Extract the [X, Y] coordinate from the center of the cell holding the provided text.  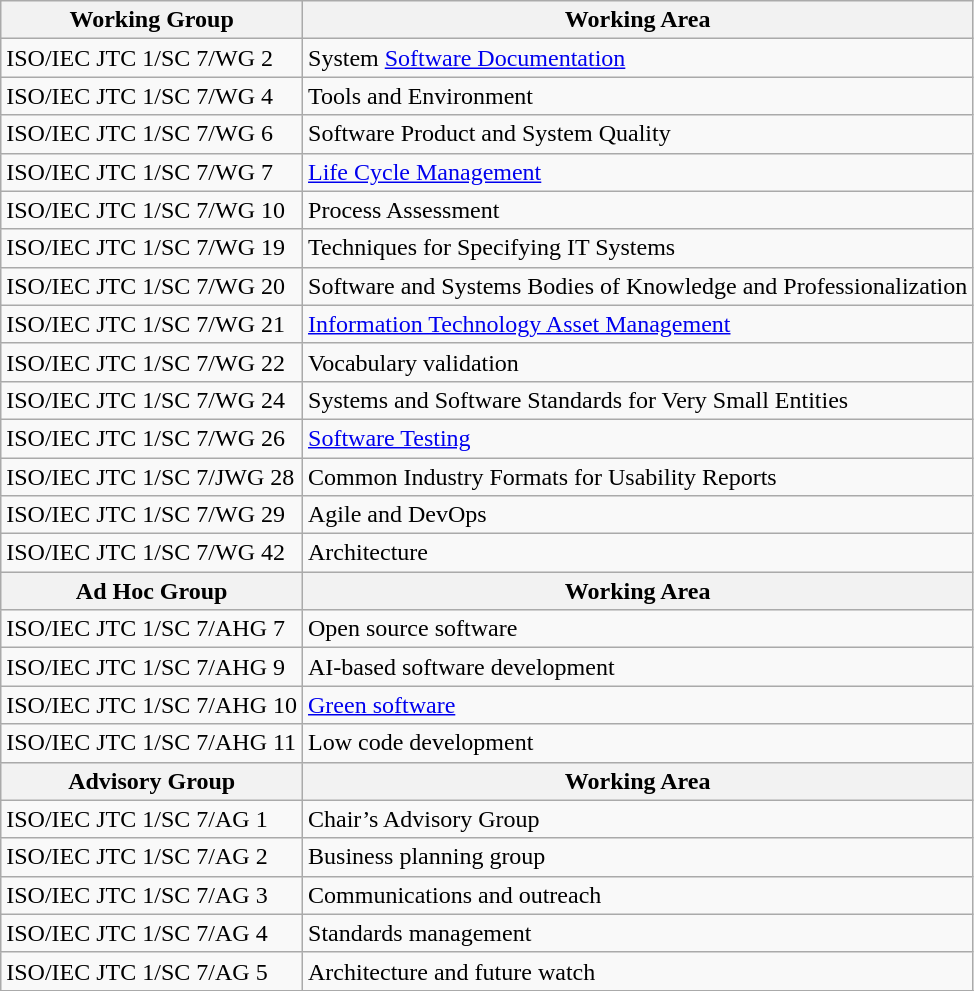
ISO/IEC JTC 1/SC 7/AHG 9 [152, 667]
Open source software [638, 629]
System Software Documentation [638, 58]
ISO/IEC JTC 1/SC 7/WG 4 [152, 96]
ISO/IEC JTC 1/SC 7/WG 24 [152, 400]
Process Assessment [638, 210]
ISO/IEC JTC 1/SC 7/WG 29 [152, 515]
ISO/IEC JTC 1/SC 7/WG 6 [152, 134]
Software and Systems Bodies of Knowledge and Professionalization [638, 286]
ISO/IEC JTC 1/SC 7/WG 21 [152, 324]
Communications and outreach [638, 895]
Life Cycle Management [638, 172]
ISO/IEC JTC 1/SC 7/AHG 11 [152, 743]
Software Product and System Quality [638, 134]
ISO/IEC JTC 1/SC 7/JWG 28 [152, 477]
ISO/IEC JTC 1/SC 7/WG 19 [152, 248]
Architecture [638, 553]
Common Industry Formats for Usability Reports [638, 477]
AI-based software development [638, 667]
Low code development [638, 743]
Advisory Group [152, 781]
ISO/IEC JTC 1/SC 7/WG 10 [152, 210]
ISO/IEC JTC 1/SC 7/AG 1 [152, 819]
ISO/IEC JTC 1/SC 7/WG 7 [152, 172]
ISO/IEC JTC 1/SC 7/WG 2 [152, 58]
ISO/IEC JTC 1/SC 7/AG 2 [152, 857]
ISO/IEC JTC 1/SC 7/WG 20 [152, 286]
ISO/IEC JTC 1/SC 7/AG 4 [152, 933]
Systems and Software Standards for Very Small Entities [638, 400]
ISO/IEC JTC 1/SC 7/AHG 10 [152, 705]
ISO/IEC JTC 1/SC 7/WG 22 [152, 362]
ISO/IEC JTC 1/SC 7/WG 42 [152, 553]
Green software [638, 705]
Software Testing [638, 438]
Vocabulary validation [638, 362]
Ad Hoc Group [152, 591]
Agile and DevOps [638, 515]
ISO/IEC JTC 1/SC 7/AG 5 [152, 971]
Standards management [638, 933]
ISO/IEC JTC 1/SC 7/AG 3 [152, 895]
Information Technology Asset Management [638, 324]
Business planning group [638, 857]
Chair’s Advisory Group [638, 819]
Techniques for Specifying IT Systems [638, 248]
ISO/IEC JTC 1/SC 7/WG 26 [152, 438]
ISO/IEC JTC 1/SC 7/AHG 7 [152, 629]
Tools and Environment [638, 96]
Architecture and future watch [638, 971]
Working Group [152, 20]
